From the cell containing the given text, extract its center point as [x, y] coordinate. 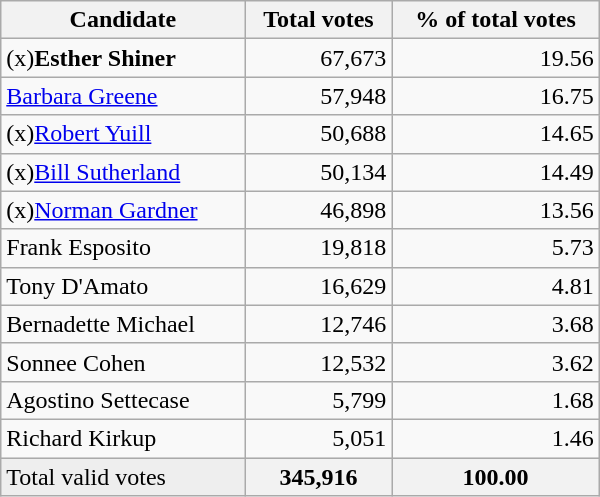
Total valid votes [123, 477]
Agostino Settecase [123, 400]
Total votes [318, 20]
5,051 [318, 438]
16.75 [496, 96]
12,532 [318, 362]
19,818 [318, 248]
Barbara Greene [123, 96]
Tony D'Amato [123, 286]
14.65 [496, 134]
16,629 [318, 286]
50,688 [318, 134]
12,746 [318, 324]
3.62 [496, 362]
Candidate [123, 20]
(x)Robert Yuill [123, 134]
(x)Esther Shiner [123, 58]
Sonnee Cohen [123, 362]
345,916 [318, 477]
14.49 [496, 172]
Bernadette Michael [123, 324]
1.46 [496, 438]
% of total votes [496, 20]
19.56 [496, 58]
4.81 [496, 286]
50,134 [318, 172]
5.73 [496, 248]
100.00 [496, 477]
57,948 [318, 96]
5,799 [318, 400]
3.68 [496, 324]
46,898 [318, 210]
67,673 [318, 58]
1.68 [496, 400]
(x)Bill Sutherland [123, 172]
(x)Norman Gardner [123, 210]
Frank Esposito [123, 248]
13.56 [496, 210]
Richard Kirkup [123, 438]
